Determine the [X, Y] coordinate at the center of the cell enclosing the given text.  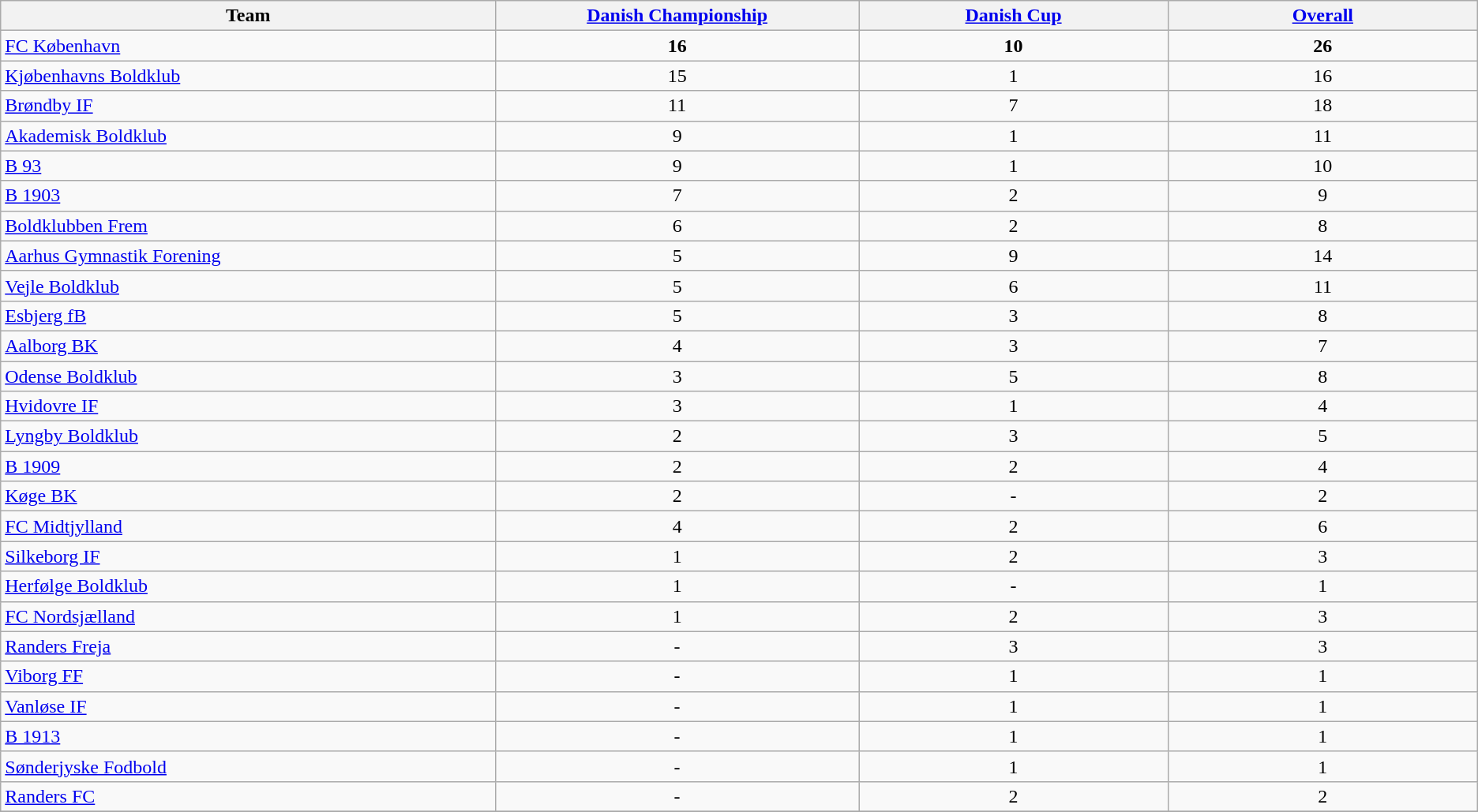
Silkeborg IF [248, 556]
Danish Cup [1014, 16]
Køge BK [248, 496]
26 [1322, 46]
14 [1322, 256]
18 [1322, 106]
Brøndby IF [248, 106]
B 1903 [248, 196]
Vejle Boldklub [248, 286]
Sønderjyske Fodbold [248, 766]
Esbjerg fB [248, 316]
Team [248, 16]
Aalborg BK [248, 346]
Overall [1322, 16]
Odense Boldklub [248, 376]
Viborg FF [248, 676]
Vanløse IF [248, 706]
Herfølge Boldklub [248, 586]
15 [677, 76]
B 93 [248, 166]
B 1913 [248, 736]
Hvidovre IF [248, 406]
Randers Freja [248, 646]
Akademisk Boldklub [248, 136]
Aarhus Gymnastik Forening [248, 256]
FC Nordsjælland [248, 616]
Boldklubben Frem [248, 226]
FC København [248, 46]
Danish Championship [677, 16]
B 1909 [248, 466]
Kjøbenhavns Boldklub [248, 76]
FC Midtjylland [248, 526]
Lyngby Boldklub [248, 436]
Randers FC [248, 796]
